Return the (x, y) coordinate for the center point of the cell that contains the specified text.  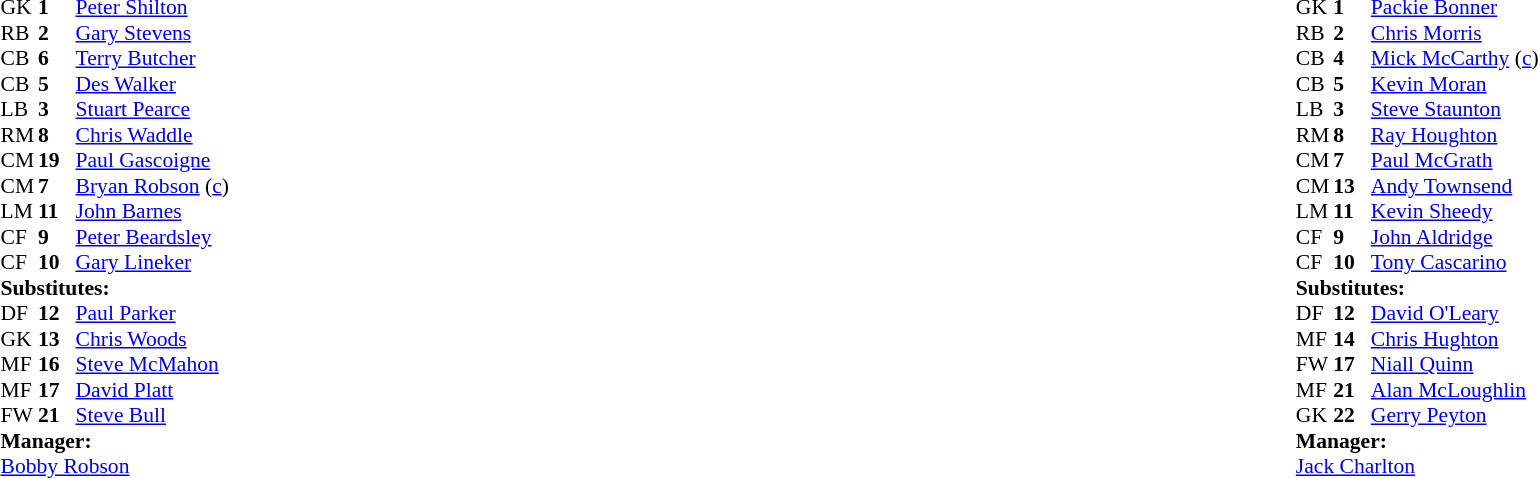
Paul Gascoigne (152, 161)
14 (1352, 339)
David Platt (152, 390)
16 (57, 365)
Bryan Robson (c) (152, 186)
Steve McMahon (152, 365)
4 (1352, 59)
6 (57, 59)
Substitutes: (114, 288)
Terry Butcher (152, 59)
Paul Parker (152, 313)
22 (1352, 415)
Stuart Pearce (152, 109)
John Barnes (152, 211)
Des Walker (152, 84)
Steve Bull (152, 415)
Manager: (114, 441)
Gary Stevens (152, 33)
19 (57, 161)
Gary Lineker (152, 263)
Peter Beardsley (152, 237)
Chris Waddle (152, 135)
Chris Woods (152, 339)
